For the text-containing cell, return its midpoint in (X, Y) coordinate format. 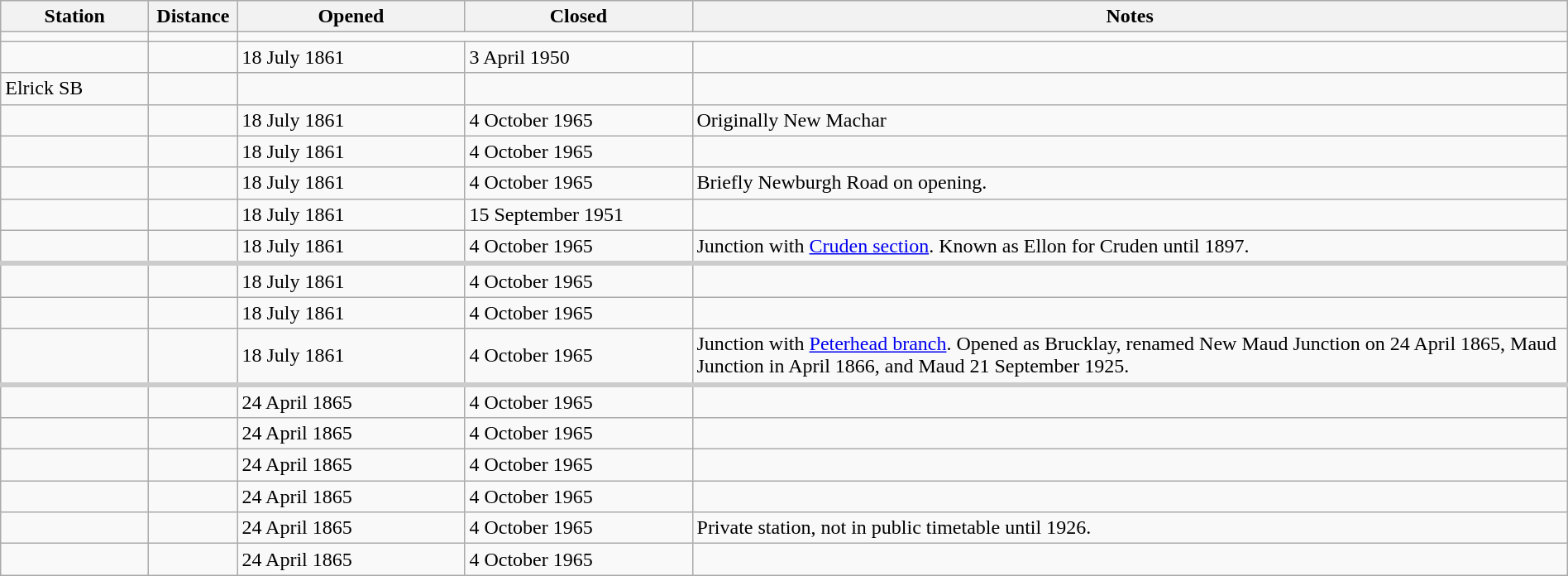
3 April 1950 (579, 57)
Private station, not in public timetable until 1926. (1130, 528)
Briefly Newburgh Road on opening. (1130, 183)
Distance (194, 17)
15 September 1951 (579, 214)
Originally New Machar (1130, 120)
Notes (1130, 17)
Junction with Cruden section. Known as Ellon for Cruden until 1897. (1130, 247)
Station (74, 17)
Closed (579, 17)
Opened (351, 17)
Elrick SB (74, 89)
